Output the (x, y) coordinate of the center of the cell containing the given text.  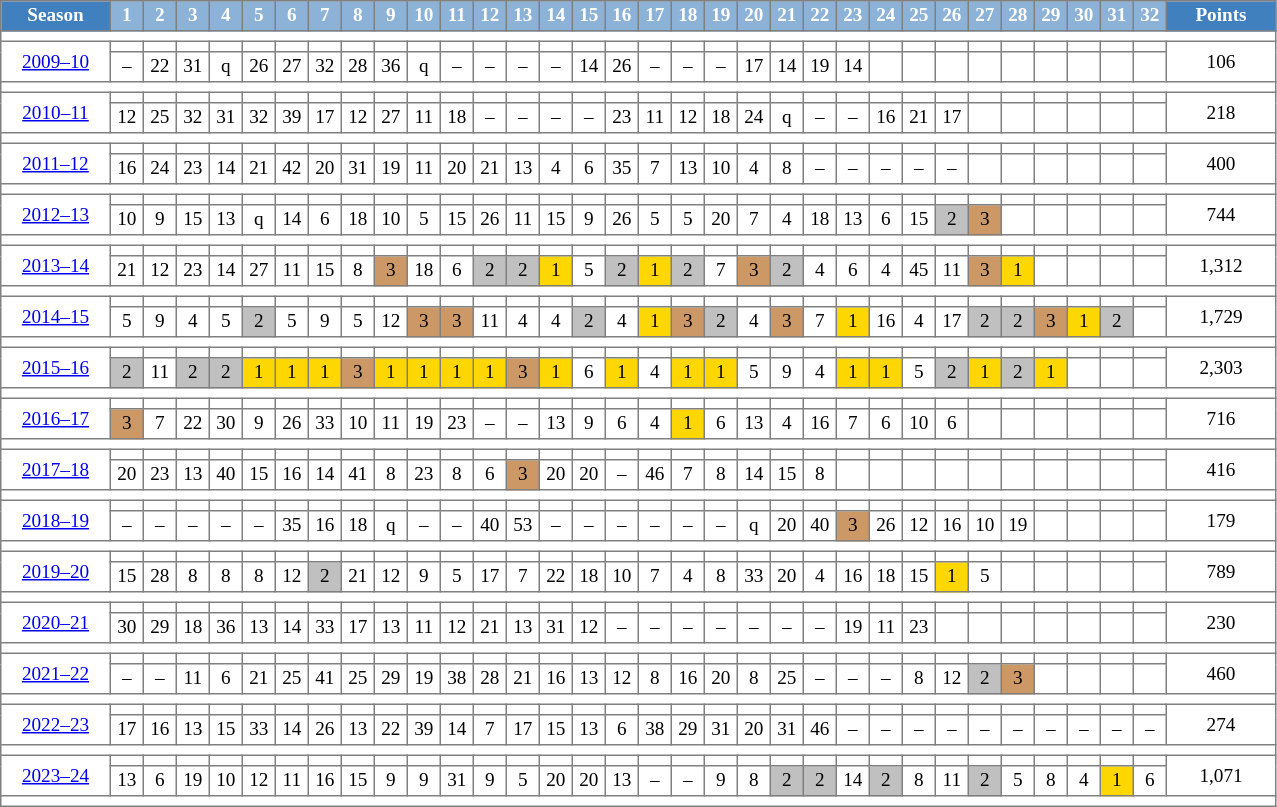
2018–19 (56, 520)
274 (1221, 724)
42 (292, 169)
2015–16 (56, 367)
2023–24 (56, 775)
400 (1221, 163)
218 (1221, 112)
716 (1221, 418)
416 (1221, 469)
460 (1221, 673)
2016–17 (56, 418)
Season (56, 16)
2014–15 (56, 316)
789 (1221, 571)
2013–14 (56, 265)
2,303 (1221, 367)
2021–22 (56, 673)
2019–20 (56, 571)
1,729 (1221, 316)
2012–13 (56, 214)
2020–21 (56, 622)
1,312 (1221, 265)
53 (522, 526)
2010–11 (56, 112)
2022–23 (56, 724)
744 (1221, 214)
2017–18 (56, 469)
1,071 (1221, 775)
230 (1221, 622)
45 (918, 271)
2011–12 (56, 163)
2009–10 (56, 61)
179 (1221, 520)
106 (1221, 61)
Points (1221, 16)
